Return (x, y) of the center of cell containing provided text 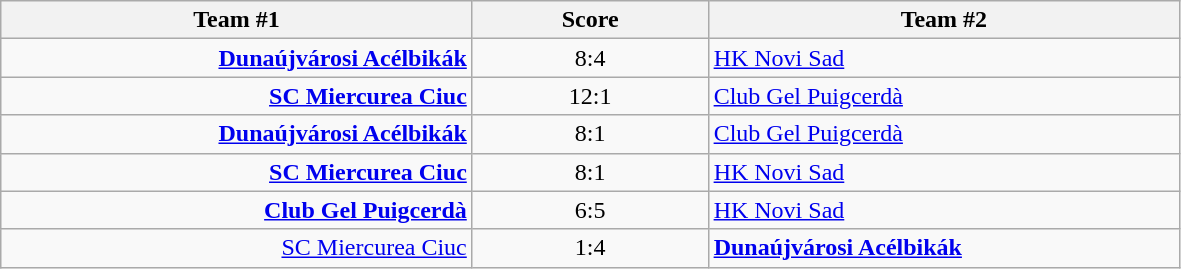
1:4 (590, 248)
6:5 (590, 210)
Score (590, 20)
Team #2 (944, 20)
8:4 (590, 58)
12:1 (590, 96)
Team #1 (237, 20)
